Identify which cell holds the provided text, then report its (x, y) central coordinate. 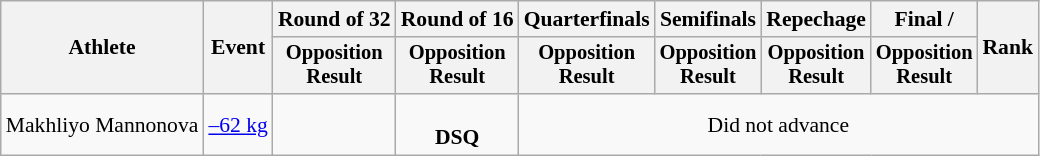
Repechage (816, 19)
–62 kg (238, 124)
Athlete (102, 48)
DSQ (458, 124)
Did not advance (778, 124)
Event (238, 48)
Final / (924, 19)
Round of 16 (458, 19)
Round of 32 (334, 19)
Semifinals (708, 19)
Makhliyo Mannonova (102, 124)
Quarterfinals (587, 19)
Rank (1008, 48)
